Return the (x, y) coordinate for the center point of the cell that contains the specified text.  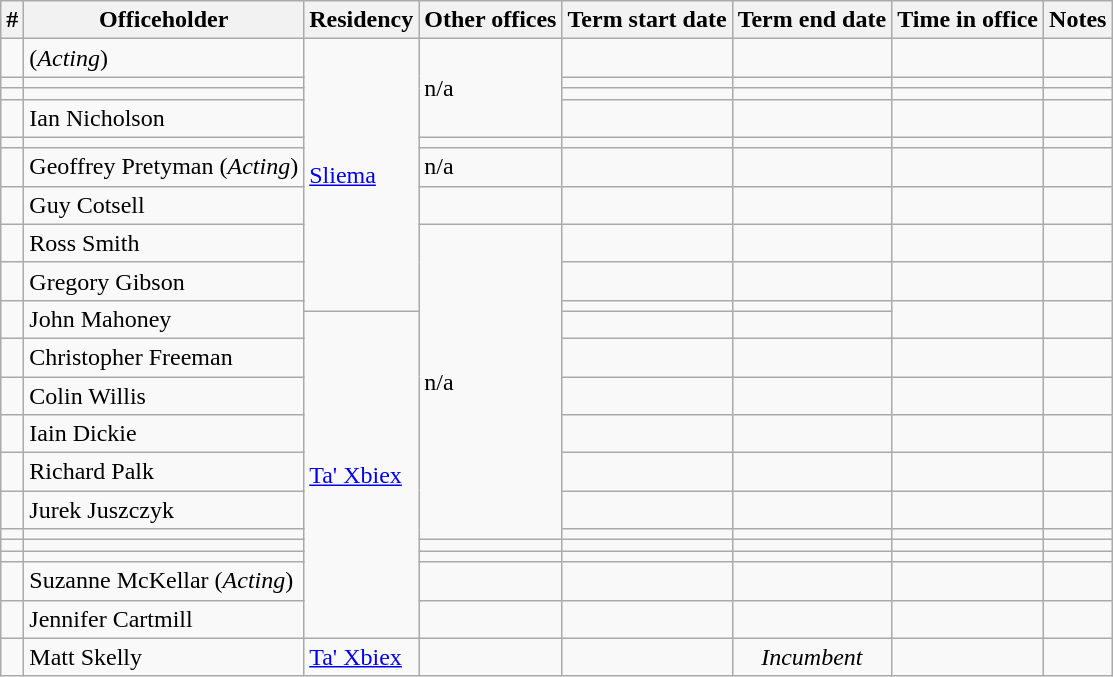
Sliema (362, 176)
Jennifer Cartmill (164, 619)
Incumbent (812, 657)
Richard Palk (164, 472)
John Mahoney (164, 319)
Geoffrey Pretyman (Acting) (164, 167)
(Acting) (164, 58)
Colin Willis (164, 395)
Residency (362, 20)
Gregory Gibson (164, 281)
Officeholder (164, 20)
Jurek Juszczyk (164, 510)
Matt Skelly (164, 657)
Ross Smith (164, 243)
Term start date (647, 20)
Iain Dickie (164, 434)
Term end date (812, 20)
Ian Nicholson (164, 118)
# (12, 20)
Christopher Freeman (164, 357)
Other offices (490, 20)
Time in office (968, 20)
Notes (1078, 20)
Guy Cotsell (164, 205)
Suzanne McKellar (Acting) (164, 581)
